Output the [X, Y] coordinate of the center of the cell containing the given text.  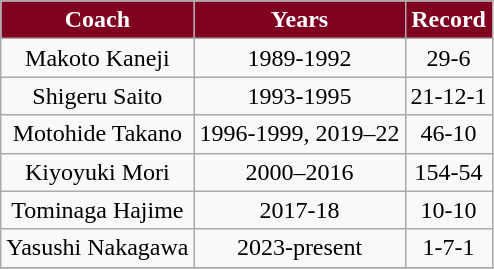
1996-1999, 2019–22 [300, 134]
2000–2016 [300, 172]
Shigeru Saito [98, 96]
Motohide Takano [98, 134]
Kiyoyuki Mori [98, 172]
Years [300, 20]
21-12-1 [448, 96]
10-10 [448, 210]
2017-18 [300, 210]
29-6 [448, 58]
Makoto Kaneji [98, 58]
Tominaga Hajime [98, 210]
46-10 [448, 134]
2023-present [300, 248]
Yasushi Nakagawa [98, 248]
Record [448, 20]
154-54 [448, 172]
1993-1995 [300, 96]
1989-1992 [300, 58]
1-7-1 [448, 248]
Coach [98, 20]
